Output the [X, Y] coordinate of the center of the cell containing the given text.  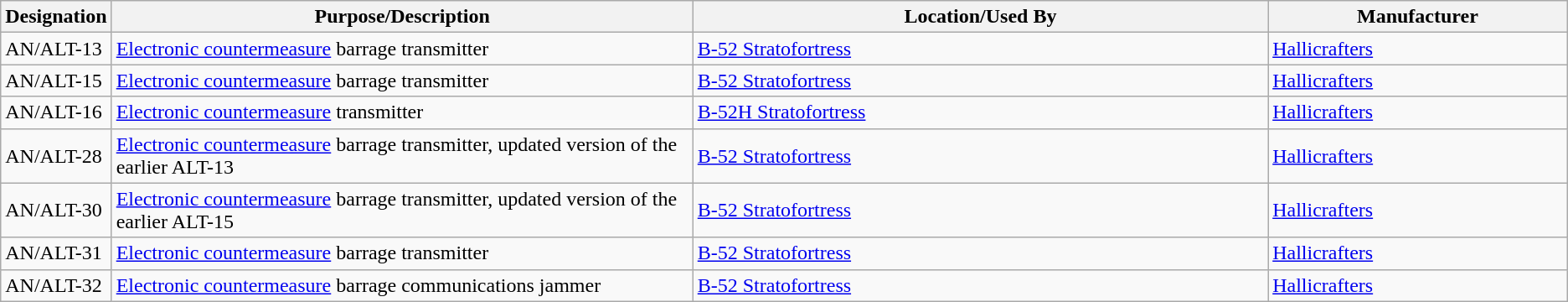
Manufacturer [1418, 17]
Designation [56, 17]
AN/ALT-16 [56, 112]
AN/ALT-13 [56, 49]
B-52H Stratofortress [980, 112]
Electronic countermeasure transmitter [402, 112]
Electronic countermeasure barrage transmitter, updated version of the earlier ALT-15 [402, 210]
AN/ALT-28 [56, 156]
Purpose/Description [402, 17]
AN/ALT-32 [56, 285]
AN/ALT-30 [56, 210]
Electronic countermeasure barrage communications jammer [402, 285]
AN/ALT-31 [56, 253]
Location/Used By [980, 17]
Electronic countermeasure barrage transmitter, updated version of the earlier ALT-13 [402, 156]
AN/ALT-15 [56, 81]
